Extract the [x, y] coordinate from the center of the cell holding the provided text.  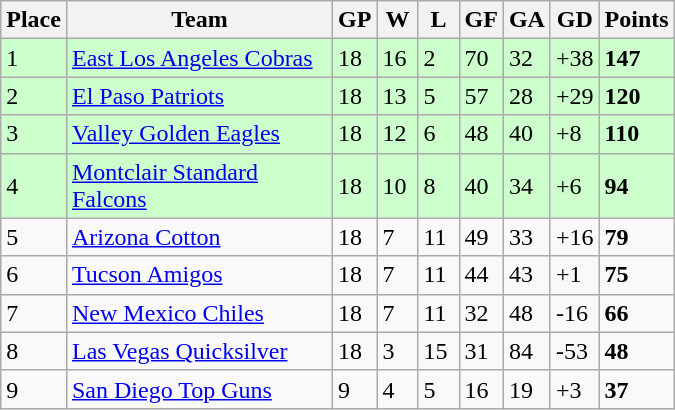
GP [355, 20]
15 [438, 351]
28 [526, 96]
+6 [574, 186]
New Mexico Chiles [199, 313]
110 [636, 134]
GF [481, 20]
10 [398, 186]
Arizona Cotton [199, 237]
120 [636, 96]
Valley Golden Eagles [199, 134]
94 [636, 186]
147 [636, 58]
12 [398, 134]
Tucson Amigos [199, 275]
Points [636, 20]
El Paso Patriots [199, 96]
L [438, 20]
+29 [574, 96]
GD [574, 20]
1 [34, 58]
33 [526, 237]
37 [636, 389]
34 [526, 186]
43 [526, 275]
W [398, 20]
70 [481, 58]
13 [398, 96]
79 [636, 237]
Place [34, 20]
66 [636, 313]
44 [481, 275]
East Los Angeles Cobras [199, 58]
31 [481, 351]
49 [481, 237]
San Diego Top Guns [199, 389]
+1 [574, 275]
+38 [574, 58]
75 [636, 275]
57 [481, 96]
-16 [574, 313]
Las Vegas Quicksilver [199, 351]
+3 [574, 389]
84 [526, 351]
-53 [574, 351]
GA [526, 20]
+16 [574, 237]
19 [526, 389]
Team [199, 20]
Montclair Standard Falcons [199, 186]
+8 [574, 134]
